Provide the (X, Y) coordinate of the cell's center where the given text is located.  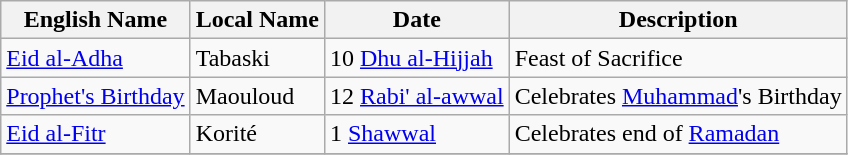
Eid al-Fitr (96, 134)
Local Name (257, 20)
Prophet's Birthday (96, 96)
Eid al-Adha (96, 58)
12 Rabi' al-awwal (416, 96)
Description (678, 20)
1 Shawwal (416, 134)
Celebrates Muhammad's Birthday (678, 96)
Maouloud (257, 96)
Tabaski (257, 58)
Feast of Sacrifice (678, 58)
English Name (96, 20)
Korité (257, 134)
10 Dhu al-Hijjah (416, 58)
Celebrates end of Ramadan (678, 134)
Date (416, 20)
